For the text-containing cell, return its midpoint in (X, Y) coordinate format. 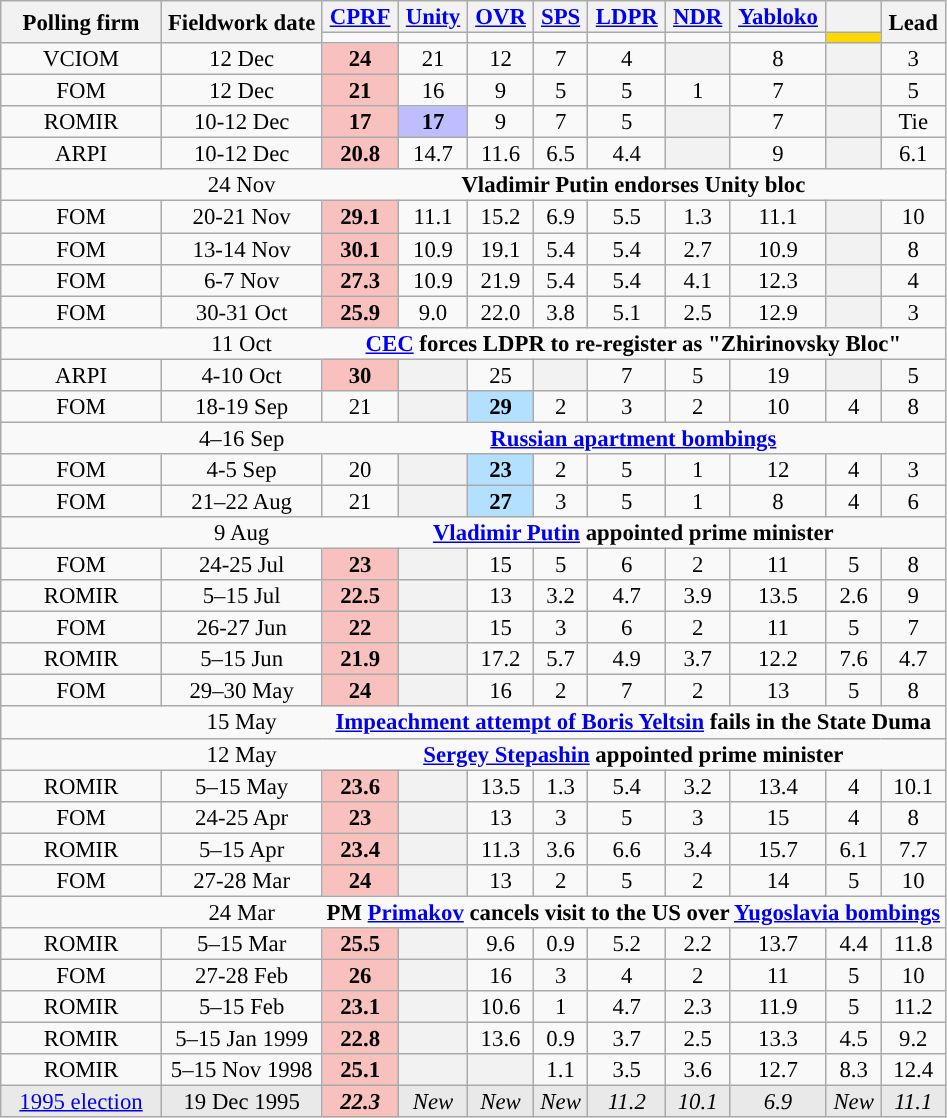
4.5 (854, 1039)
29–30 May (242, 691)
12.7 (778, 1070)
23.1 (360, 1007)
24-25 Apr (242, 817)
Polling firm (82, 22)
6-7 Nov (242, 280)
4.1 (698, 280)
3.8 (560, 312)
26 (360, 975)
12.3 (778, 280)
5.2 (627, 944)
Yabloko (778, 17)
24 Mar (242, 912)
4.9 (627, 659)
5.7 (560, 659)
Fieldwork date (242, 22)
11.8 (913, 944)
7.7 (913, 849)
5–15 Apr (242, 849)
29.1 (360, 217)
5–15 Mar (242, 944)
3.4 (698, 849)
OVR (500, 17)
29 (500, 407)
22.8 (360, 1039)
9 Aug (242, 533)
15.2 (500, 217)
2.6 (854, 596)
19 (778, 375)
9.2 (913, 1039)
15.7 (778, 849)
4-5 Sep (242, 470)
30.1 (360, 249)
Vladimir Putin endorses Unity bloc (634, 186)
13-14 Nov (242, 249)
25.9 (360, 312)
5–15 Jul (242, 596)
20.8 (360, 154)
2.7 (698, 249)
11.6 (500, 154)
Unity (433, 17)
24 Nov (242, 186)
13.4 (778, 786)
13.7 (778, 944)
12.2 (778, 659)
2.2 (698, 944)
CPRF (360, 17)
1995 election (82, 1102)
17.2 (500, 659)
LDPR (627, 17)
23.6 (360, 786)
5–15 Feb (242, 1007)
25.1 (360, 1070)
NDR (698, 17)
7.6 (854, 659)
27 (500, 501)
6.6 (627, 849)
Tie (913, 122)
5–15 Jan 1999 (242, 1039)
27.3 (360, 280)
Impeachment attempt of Boris Yeltsin fails in the State Duma (634, 723)
27-28 Mar (242, 881)
2.3 (698, 1007)
20 (360, 470)
15 May (242, 723)
9.6 (500, 944)
11 Oct (242, 343)
30-31 Oct (242, 312)
13.3 (778, 1039)
13.6 (500, 1039)
Sergey Stepashin appointed prime minister (634, 754)
9.0 (433, 312)
6.5 (560, 154)
8.3 (854, 1070)
30 (360, 375)
SPS (560, 17)
Russian apartment bombings (634, 438)
3.5 (627, 1070)
22.5 (360, 596)
4–16 Sep (242, 438)
5–15 Nov 1998 (242, 1070)
19.1 (500, 249)
22.3 (360, 1102)
11.9 (778, 1007)
14 (778, 881)
PM Primakov cancels visit to the US over Yugoslavia bombings (634, 912)
23.4 (360, 849)
14.7 (433, 154)
25.5 (360, 944)
5.5 (627, 217)
5–15 Jun (242, 659)
12 May (242, 754)
27-28 Feb (242, 975)
20-21 Nov (242, 217)
Lead (913, 22)
4-10 Oct (242, 375)
11.3 (500, 849)
22.0 (500, 312)
CEC forces LDPR to re-register as "Zhirinovsky Bloc" (634, 343)
3.9 (698, 596)
25 (500, 375)
1.1 (560, 1070)
18-19 Sep (242, 407)
26-27 Jun (242, 628)
12.4 (913, 1070)
22 (360, 628)
12.9 (778, 312)
Vladimir Putin appointed prime minister (634, 533)
19 Dec 1995 (242, 1102)
5–15 May (242, 786)
VCIOM (82, 59)
24-25 Jul (242, 565)
10.6 (500, 1007)
21–22 Aug (242, 501)
5.1 (627, 312)
